Identify which cell holds the provided text, then report its [X, Y] central coordinate. 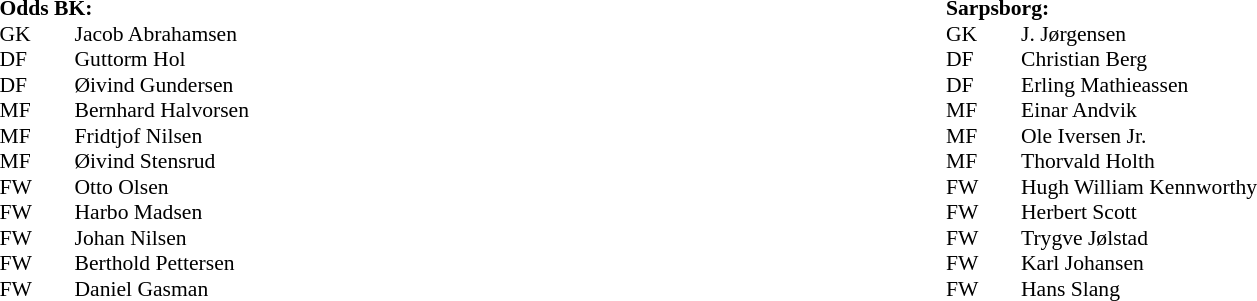
Otto Olsen [161, 187]
Johan Nilsen [161, 238]
Øivind Gundersen [161, 85]
Trygve Jølstad [1139, 238]
Bernhard Halvorsen [161, 111]
Thorvald Holth [1139, 161]
Harbo Madsen [161, 213]
Berthold Pettersen [161, 263]
Einar Andvik [1139, 111]
Øivind Stensrud [161, 161]
Guttorm Hol [161, 59]
Jacob Abrahamsen [161, 34]
Hugh William Kennworthy [1139, 187]
Christian Berg [1139, 59]
Ole Iversen Jr. [1139, 136]
Fridtjof Nilsen [161, 136]
Herbert Scott [1139, 213]
Erling Mathieassen [1139, 85]
J. Jørgensen [1139, 34]
Karl Johansen [1139, 263]
